Find where the given text appears and provide that cell's center as (X, Y) coordinate. 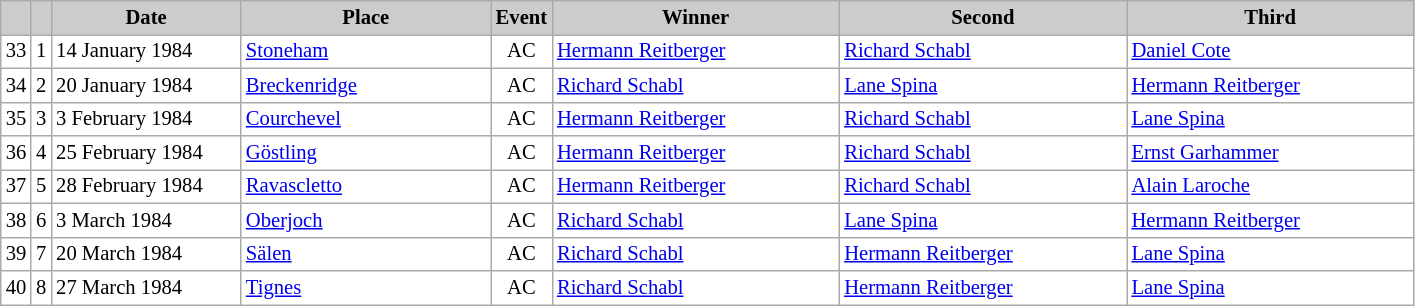
Ravascletto (366, 186)
20 January 1984 (146, 85)
Date (146, 17)
8 (41, 287)
Event (522, 17)
36 (16, 153)
37 (16, 186)
3 March 1984 (146, 220)
3 (41, 119)
4 (41, 153)
33 (16, 51)
Göstling (366, 153)
Place (366, 17)
Stoneham (366, 51)
5 (41, 186)
1 (41, 51)
6 (41, 220)
2 (41, 85)
39 (16, 254)
7 (41, 254)
Winner (696, 17)
14 January 1984 (146, 51)
Third (1270, 17)
Daniel Cote (1270, 51)
Alain Laroche (1270, 186)
Courchevel (366, 119)
3 February 1984 (146, 119)
40 (16, 287)
28 February 1984 (146, 186)
Second (982, 17)
Ernst Garhammer (1270, 153)
Sälen (366, 254)
20 March 1984 (146, 254)
35 (16, 119)
34 (16, 85)
Breckenridge (366, 85)
38 (16, 220)
Oberjoch (366, 220)
25 February 1984 (146, 153)
Tignes (366, 287)
27 March 1984 (146, 287)
